For the text-containing cell, return its midpoint in [X, Y] coordinate format. 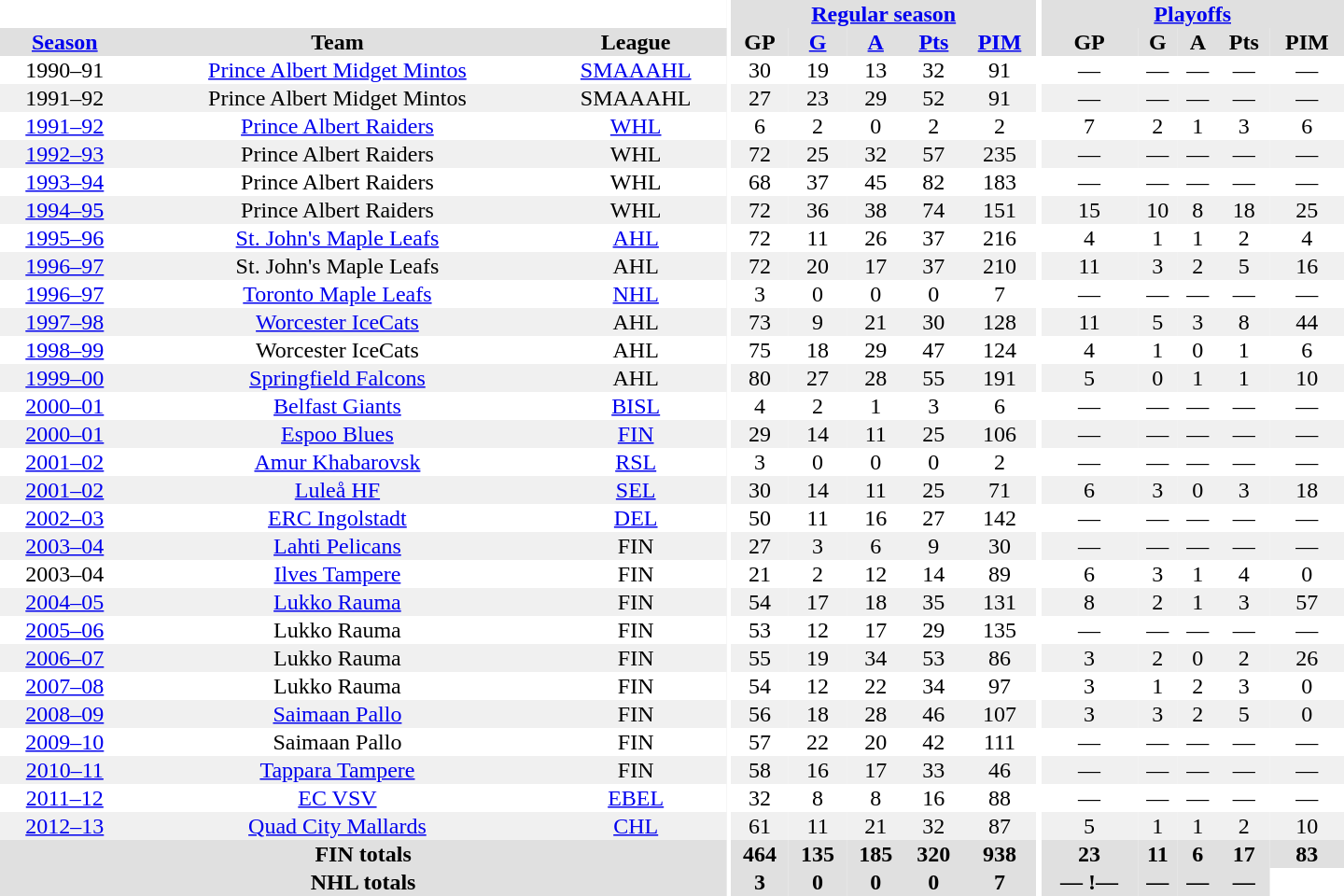
NHL totals [363, 882]
1998–99 [65, 350]
Lahti Pelicans [338, 546]
89 [999, 574]
DEL [636, 518]
2009–10 [65, 742]
142 [999, 518]
191 [999, 378]
2007–08 [65, 686]
68 [760, 182]
2005–06 [65, 630]
Springfield Falcons [338, 378]
1995–96 [65, 238]
Playoffs [1193, 14]
111 [999, 742]
13 [875, 70]
2006–07 [65, 658]
Regular season [884, 14]
FIN totals [363, 854]
1994–95 [65, 210]
2008–09 [65, 714]
2011–12 [65, 798]
42 [933, 742]
44 [1307, 322]
Luleå HF [338, 490]
RSL [636, 462]
71 [999, 490]
2002–03 [65, 518]
128 [999, 322]
1993–94 [65, 182]
61 [760, 826]
38 [875, 210]
ERC Ingolstadt [338, 518]
Team [338, 42]
Quad City Mallards [338, 826]
45 [875, 182]
56 [760, 714]
Tappara Tampere [338, 770]
Toronto Maple Leafs [338, 294]
15 [1089, 210]
80 [760, 378]
2004–05 [65, 602]
82 [933, 182]
League [636, 42]
— !— [1089, 882]
106 [999, 434]
50 [760, 518]
Belfast Giants [338, 406]
107 [999, 714]
131 [999, 602]
52 [933, 98]
Season [65, 42]
2010–11 [65, 770]
75 [760, 350]
NHL [636, 294]
58 [760, 770]
1997–98 [65, 322]
EBEL [636, 798]
183 [999, 182]
151 [999, 210]
938 [999, 854]
1990–91 [65, 70]
216 [999, 238]
74 [933, 210]
124 [999, 350]
320 [933, 854]
Ilves Tampere [338, 574]
97 [999, 686]
47 [933, 350]
88 [999, 798]
Espoo Blues [338, 434]
2012–13 [65, 826]
464 [760, 854]
210 [999, 266]
CHL [636, 826]
86 [999, 658]
35 [933, 602]
EC VSV [338, 798]
185 [875, 854]
83 [1307, 854]
Amur Khabarovsk [338, 462]
1999–00 [65, 378]
33 [933, 770]
87 [999, 826]
36 [818, 210]
BISL [636, 406]
235 [999, 154]
73 [760, 322]
1992–93 [65, 154]
SEL [636, 490]
